Provide the (X, Y) coordinate of the cell's center where the given text is located.  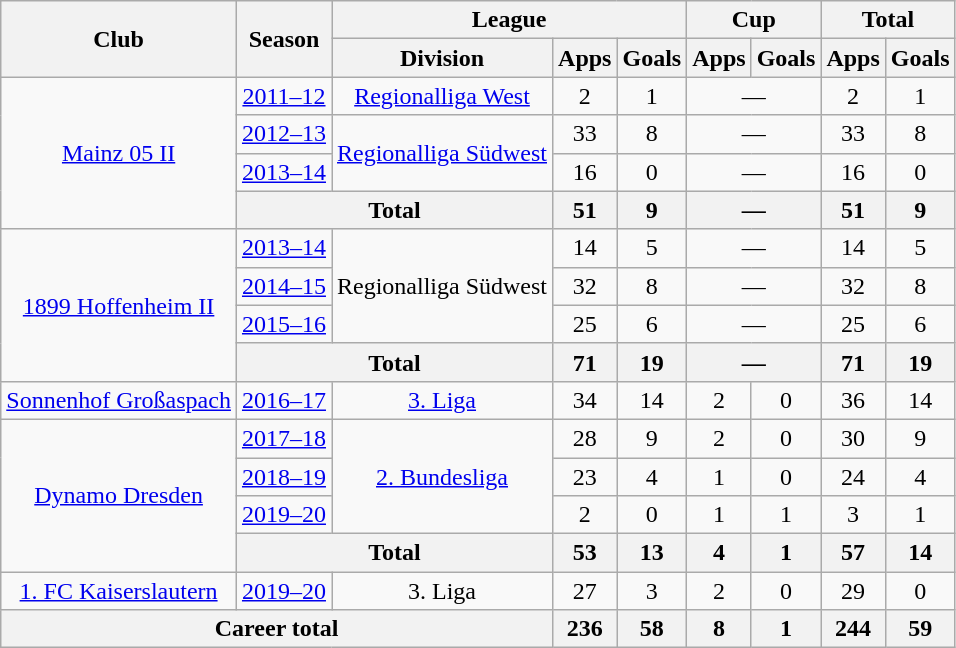
2014–15 (284, 286)
Season (284, 39)
Career total (277, 629)
League (510, 20)
59 (920, 629)
Cup (754, 20)
2015–16 (284, 324)
2. Bundesliga (442, 476)
57 (853, 553)
1. FC Kaiserslautern (119, 591)
Mainz 05 II (119, 153)
13 (652, 553)
58 (652, 629)
2016–17 (284, 400)
36 (853, 400)
2017–18 (284, 438)
Regionalliga West (442, 96)
Division (442, 58)
Sonnenhof Großaspach (119, 400)
2012–13 (284, 134)
30 (853, 438)
28 (585, 438)
24 (853, 477)
34 (585, 400)
29 (853, 591)
53 (585, 553)
23 (585, 477)
236 (585, 629)
27 (585, 591)
244 (853, 629)
2018–19 (284, 477)
1899 Hoffenheim II (119, 305)
Club (119, 39)
2011–12 (284, 96)
Dynamo Dresden (119, 495)
